Scan for the cell matching the given text and deliver its (x, y) coordinate at center. 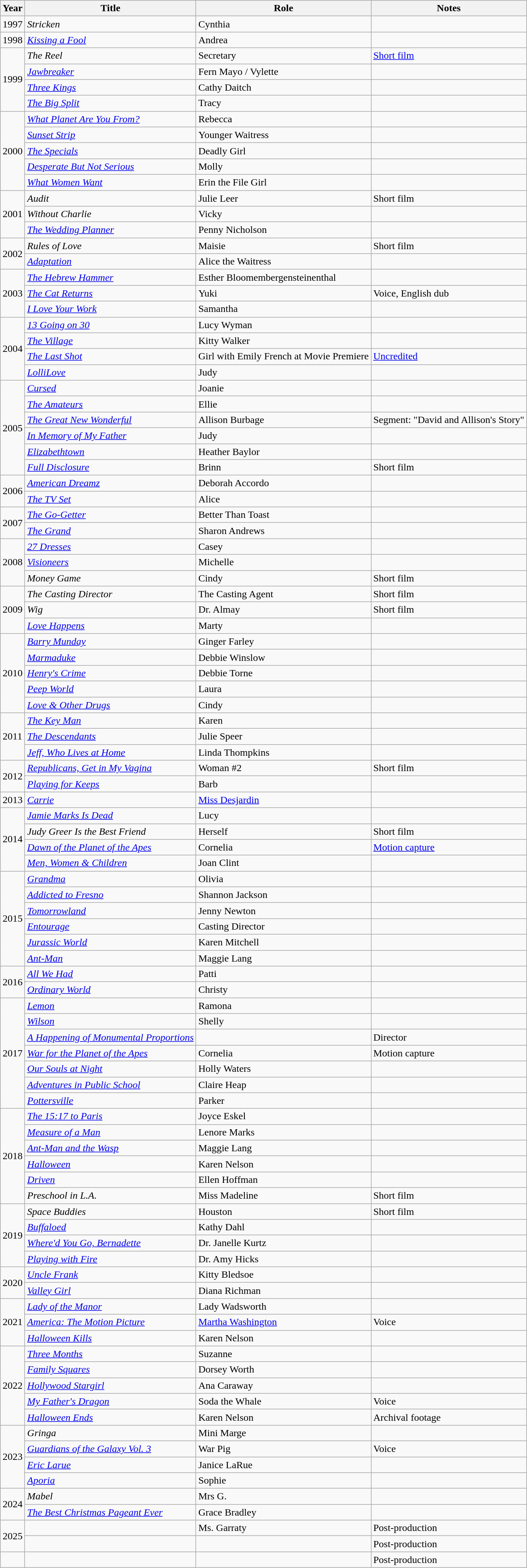
2017 (12, 1053)
Yuki (283, 293)
Joyce Eskel (283, 1116)
Preschool in L.A. (111, 1195)
Dr. Almay (283, 610)
Carrie (111, 800)
Karen (283, 721)
Joan Clint (283, 863)
War for the Planet of the Apes (111, 1053)
Addicted to Fresno (111, 895)
Samantha (283, 309)
Aporia (111, 1481)
2020 (12, 1283)
Christy (283, 990)
Fern Mayo / Vylette (283, 72)
Dorsey Worth (283, 1370)
Halloween Ends (111, 1417)
Soda the Whale (283, 1401)
Maisie (283, 246)
Jamie Marks Is Dead (111, 816)
2016 (12, 982)
Holly Waters (283, 1069)
2018 (12, 1156)
Julie Speer (283, 737)
2003 (12, 293)
Tracy (283, 103)
Judy Greer Is the Best Friend (111, 831)
1999 (12, 79)
Peep World (111, 689)
Our Souls at Night (111, 1069)
Houston (283, 1212)
2006 (12, 491)
Uncle Frank (111, 1275)
Brinn (283, 467)
Martha Washington (283, 1322)
Men, Women & Children (111, 863)
The Amateurs (111, 404)
1998 (12, 40)
Three Months (111, 1354)
Alice the Waitress (283, 262)
Kitty Bledsoe (283, 1275)
Claire Heap (283, 1085)
Rebecca (283, 119)
Ramona (283, 1006)
Valley Girl (111, 1291)
Director (449, 1037)
Jenny Newton (283, 910)
Love Happens (111, 626)
Ellie (283, 404)
Woman #2 (283, 768)
Lucy Wyman (283, 325)
Adaptation (111, 262)
Lucy (283, 816)
2021 (12, 1322)
Girl with Emily French at Movie Premiere (283, 356)
Deborah Accordo (283, 483)
My Father's Dragon (111, 1401)
Full Disclosure (111, 467)
Jawbreaker (111, 72)
Marty (283, 626)
Sharon Andrews (283, 531)
Jurassic World (111, 942)
Eric Larue (111, 1464)
Henry's Crime (111, 673)
1997 (12, 24)
Casting Director (283, 926)
Parker (283, 1101)
The Reel (111, 56)
Audit (111, 198)
Rules of Love (111, 246)
Title (111, 8)
Lady Wadsworth (283, 1306)
Sophie (283, 1481)
2011 (12, 737)
Shannon Jackson (283, 895)
2001 (12, 214)
2002 (12, 254)
Herself (283, 831)
In Memory of My Father (111, 435)
Grandma (111, 879)
The Big Split (111, 103)
Better Than Toast (283, 515)
Segment: "David and Allison's Story" (449, 420)
Vicky (283, 214)
2019 (12, 1235)
What Planet Are You From? (111, 119)
Casey (283, 547)
What Women Want (111, 182)
Mabel (111, 1496)
Playing with Fire (111, 1259)
Secretary (283, 56)
2024 (12, 1504)
War Pig (283, 1449)
2013 (12, 800)
Archival footage (449, 1417)
Penny Nicholson (283, 230)
Kissing a Fool (111, 40)
Ordinary World (111, 990)
Elizabethtown (111, 451)
Ana Caraway (283, 1385)
Alice (283, 499)
The Casting Director (111, 594)
Linda Thompkins (283, 752)
Ms. Garraty (283, 1528)
The Village (111, 341)
Andrea (283, 40)
Julie Leer (283, 198)
2015 (12, 918)
Patti (283, 974)
Diana Richman (283, 1291)
Laura (283, 689)
2009 (12, 610)
Molly (283, 166)
A Happening of Monumental Proportions (111, 1037)
American Dreamz (111, 483)
Karen Mitchell (283, 942)
Dawn of the Planet of the Apes (111, 847)
Debbie Torne (283, 673)
Kathy Dahl (283, 1227)
The Best Christmas Pageant Ever (111, 1512)
Miss Madeline (283, 1195)
Allison Burbage (283, 420)
Money Game (111, 578)
Halloween Kills (111, 1338)
Stricken (111, 24)
Joanie (283, 388)
The TV Set (111, 499)
Voice, English dub (449, 293)
The Hebrew Hammer (111, 277)
Three Kings (111, 87)
2012 (12, 776)
2010 (12, 673)
Tomorrowland (111, 910)
All We Had (111, 974)
Dr. Janelle Kurtz (283, 1243)
Cathy Daitch (283, 87)
2005 (12, 428)
Michelle (283, 562)
Role (283, 8)
2014 (12, 839)
Lady of the Manor (111, 1306)
2025 (12, 1536)
Ginger Farley (283, 641)
Lenore Marks (283, 1132)
The Grand (111, 531)
Entourage (111, 926)
The Last Shot (111, 356)
Playing for Keeps (111, 784)
The Wedding Planner (111, 230)
Wig (111, 610)
Shelly (283, 1021)
Driven (111, 1180)
Miss Desjardin (283, 800)
Republicans, Get in My Vagina (111, 768)
Heather Baylor (283, 451)
Hollywood Stargirl (111, 1385)
Guardians of the Galaxy Vol. 3 (111, 1449)
Gringa (111, 1433)
The Key Man (111, 721)
America: The Motion Picture (111, 1322)
Buffaloed (111, 1227)
The Descendants (111, 737)
Notes (449, 8)
2023 (12, 1457)
Halloween (111, 1164)
The Go-Getter (111, 515)
2007 (12, 523)
I Love Your Work (111, 309)
LolliLove (111, 372)
Grace Bradley (283, 1512)
Measure of a Man (111, 1132)
Cynthia (283, 24)
Desperate But Not Serious (111, 166)
Ellen Hoffman (283, 1180)
Adventures in Public School (111, 1085)
Erin the File Girl (283, 182)
Esther Bloomembergensteinenthal (283, 277)
Pottersville (111, 1101)
2004 (12, 349)
Kitty Walker (283, 341)
Dr. Amy Hicks (283, 1259)
Mini Marge (283, 1433)
Year (12, 8)
The 15:17 to Paris (111, 1116)
Where'd You Go, Bernadette (111, 1243)
Younger Waitress (283, 135)
2000 (12, 151)
13 Going on 30 (111, 325)
Barb (283, 784)
Sunset Strip (111, 135)
Olivia (283, 879)
The Great New Wonderful (111, 420)
Barry Munday (111, 641)
2008 (12, 562)
Deadly Girl (283, 151)
Debbie Winslow (283, 657)
Mrs G. (283, 1496)
Ant-Man (111, 958)
Love & Other Drugs (111, 705)
Jeff, Who Lives at Home (111, 752)
Ant-Man and the Wasp (111, 1148)
Visioneers (111, 562)
The Cat Returns (111, 293)
Suzanne (283, 1354)
Janice LaRue (283, 1464)
Family Squares (111, 1370)
Marmaduke (111, 657)
Uncredited (449, 356)
The Specials (111, 151)
The Casting Agent (283, 594)
27 Dresses (111, 547)
Space Buddies (111, 1212)
Lemon (111, 1006)
Without Charlie (111, 214)
Wilson (111, 1021)
Cursed (111, 388)
2022 (12, 1385)
